Extract the [X, Y] coordinate from the center of the cell holding the provided text.  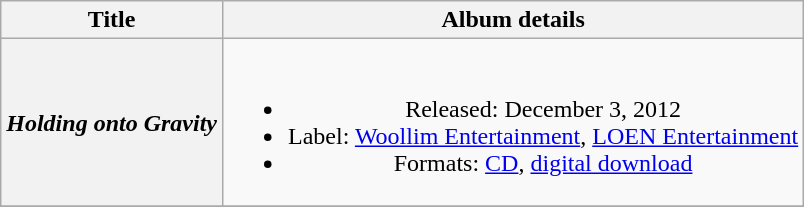
Released: December 3, 2012Label: Woollim Entertainment, LOEN EntertainmentFormats: CD, digital download [512, 122]
Album details [512, 20]
Holding onto Gravity [112, 122]
Title [112, 20]
